Return the (x, y) coordinate for the center point of the cell that contains the specified text.  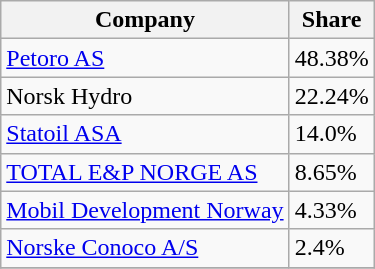
Norske Conoco A/S (145, 248)
2.4% (332, 248)
48.38% (332, 58)
Share (332, 20)
14.0% (332, 134)
TOTAL E&P NORGE AS (145, 172)
Norsk Hydro (145, 96)
Mobil Development Norway (145, 210)
Company (145, 20)
Petoro AS (145, 58)
4.33% (332, 210)
Statoil ASA (145, 134)
8.65% (332, 172)
22.24% (332, 96)
